Pinpoint the cell where the given text exists, returning its [X, Y] midpoint coordinate. 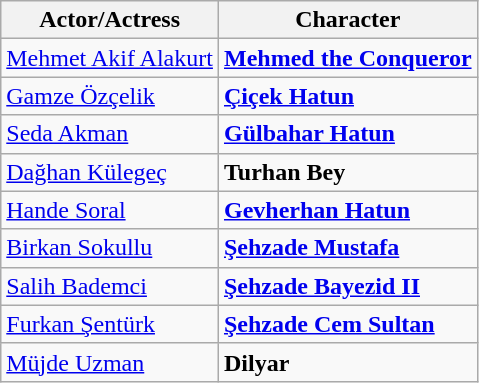
Müjde Uzman [110, 362]
Gamze Özçelik [110, 96]
Birkan Sokullu [110, 248]
Dilyar [348, 362]
Mehmed the Conqueror [348, 58]
Gevherhan Hatun [348, 210]
Mehmet Akif Alakurt [110, 58]
Character [348, 20]
Şehzade Mustafa [348, 248]
Hande Soral [110, 210]
Furkan Şentürk [110, 324]
Dağhan Külegeç [110, 172]
Şehzade Bayezid II [348, 286]
Turhan Bey [348, 172]
Actor/Actress [110, 20]
Salih Bademci [110, 286]
Çiçek Hatun [348, 96]
Şehzade Cem Sultan [348, 324]
Gülbahar Hatun [348, 134]
Seda Akman [110, 134]
